Determine the (x, y) coordinate at the center of the cell enclosing the given text.  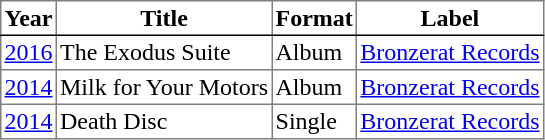
The Exodus Suite (164, 52)
Milk for Your Motors (164, 87)
Single (314, 121)
Death Disc (164, 121)
Format (314, 18)
2016 (29, 52)
Label (450, 18)
Year (29, 18)
Title (164, 18)
